Capture the cell that displays the provided text and extract its [x, y] central coordinate. 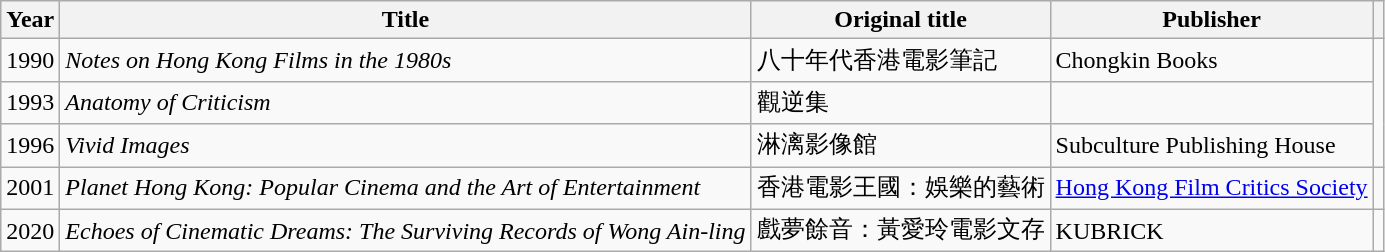
Anatomy of Criticism [406, 102]
Planet Hong Kong: Popular Cinema and the Art of Entertainment [406, 188]
2001 [30, 188]
香港電影王國：娛樂的藝術 [900, 188]
淋漓影像館 [900, 146]
Original title [900, 20]
Hong Kong Film Critics Society [1212, 188]
Echoes of Cinematic Dreams: The Surviving Records of Wong Ain-ling [406, 230]
1993 [30, 102]
1990 [30, 60]
戲夢餘音：黃愛玲電影文存 [900, 230]
Year [30, 20]
Title [406, 20]
KUBRICK [1212, 230]
Chongkin Books [1212, 60]
1996 [30, 146]
觀逆集 [900, 102]
八十年代香港電影筆記 [900, 60]
2020 [30, 230]
Notes on Hong Kong Films in the 1980s [406, 60]
Vivid Images [406, 146]
Subculture Publishing House [1212, 146]
Publisher [1212, 20]
